Scan for the cell matching the given text and deliver its [X, Y] coordinate at center. 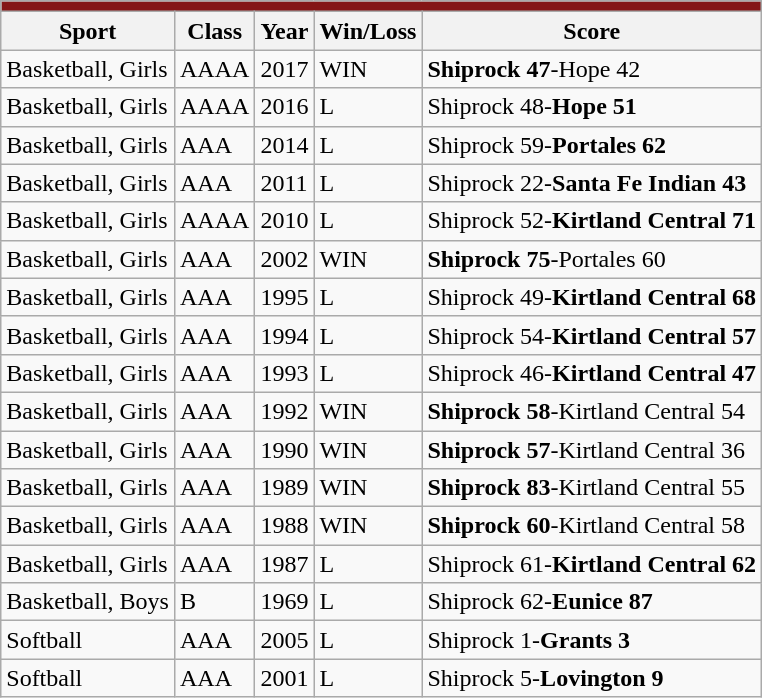
1989 [284, 488]
Sport [88, 31]
B [214, 602]
2016 [284, 107]
Win/Loss [368, 31]
1990 [284, 449]
Shiprock 60-Kirtland Central 58 [592, 526]
2017 [284, 69]
Shiprock 83-Kirtland Central 55 [592, 488]
2005 [284, 640]
Shiprock 57-Kirtland Central 36 [592, 449]
1993 [284, 373]
Basketball, Boys [88, 602]
1969 [284, 602]
Shiprock 1-Grants 3 [592, 640]
1992 [284, 411]
2001 [284, 678]
Score [592, 31]
Year [284, 31]
1994 [284, 335]
Shiprock 75-Portales 60 [592, 259]
Shiprock 47-Hope 42 [592, 69]
Shiprock 48-Hope 51 [592, 107]
2010 [284, 221]
1987 [284, 564]
Shiprock 49-Kirtland Central 68 [592, 297]
2011 [284, 183]
2002 [284, 259]
Shiprock 22-Santa Fe Indian 43 [592, 183]
Shiprock 46-Kirtland Central 47 [592, 373]
1995 [284, 297]
Shiprock 52-Kirtland Central 71 [592, 221]
Shiprock 54-Kirtland Central 57 [592, 335]
Shiprock 61-Kirtland Central 62 [592, 564]
Shiprock 59-Portales 62 [592, 145]
1988 [284, 526]
Shiprock 5-Lovington 9 [592, 678]
Class [214, 31]
Shiprock 58-Kirtland Central 54 [592, 411]
2014 [284, 145]
Shiprock 62-Eunice 87 [592, 602]
